Find where the given text appears and provide that cell's center as (x, y) coordinate. 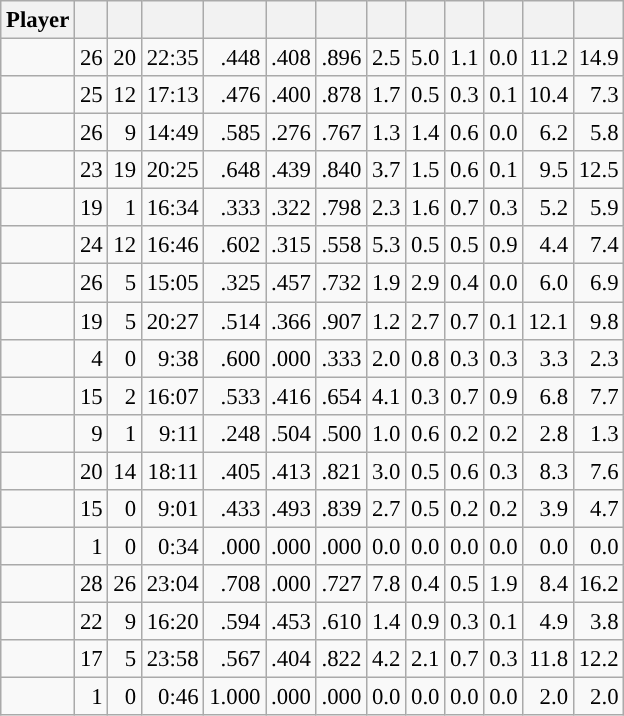
16:34 (172, 208)
.567 (235, 659)
.315 (291, 245)
7.7 (598, 396)
7.8 (386, 584)
.476 (235, 95)
3.7 (386, 170)
9.8 (598, 321)
7.3 (598, 95)
2.8 (548, 433)
4.2 (386, 659)
5.3 (386, 245)
16.2 (598, 584)
.416 (291, 396)
1.2 (386, 321)
.839 (341, 509)
.400 (291, 95)
20:25 (172, 170)
.602 (235, 245)
1.0 (386, 433)
.907 (341, 321)
.408 (291, 58)
1.000 (235, 697)
16:20 (172, 621)
4.4 (548, 245)
.366 (291, 321)
5.0 (426, 58)
.457 (291, 283)
Player (38, 20)
9.5 (548, 170)
3.8 (598, 621)
.600 (235, 358)
9:01 (172, 509)
.732 (341, 283)
0:46 (172, 697)
.448 (235, 58)
1.7 (386, 95)
6.9 (598, 283)
11.8 (548, 659)
.276 (291, 133)
.654 (341, 396)
14 (124, 471)
.493 (291, 509)
8.4 (548, 584)
.325 (235, 283)
.533 (235, 396)
10.4 (548, 95)
.439 (291, 170)
8.3 (548, 471)
0.8 (426, 358)
4.7 (598, 509)
5.2 (548, 208)
.648 (235, 170)
2.1 (426, 659)
22:35 (172, 58)
.708 (235, 584)
6.2 (548, 133)
2.9 (426, 283)
1.6 (426, 208)
.504 (291, 433)
.767 (341, 133)
.322 (291, 208)
7.4 (598, 245)
.433 (235, 509)
1.1 (464, 58)
4.9 (548, 621)
5.8 (598, 133)
24 (92, 245)
14.9 (598, 58)
.500 (341, 433)
.727 (341, 584)
17 (92, 659)
16:46 (172, 245)
7.6 (598, 471)
25 (92, 95)
0:34 (172, 546)
28 (92, 584)
.821 (341, 471)
23:58 (172, 659)
.798 (341, 208)
4 (92, 358)
12.2 (598, 659)
3.3 (548, 358)
.610 (341, 621)
23 (92, 170)
.248 (235, 433)
.896 (341, 58)
.404 (291, 659)
.594 (235, 621)
.453 (291, 621)
6.0 (548, 283)
.822 (341, 659)
.405 (235, 471)
20:27 (172, 321)
12.5 (598, 170)
2.5 (386, 58)
11.2 (548, 58)
9:38 (172, 358)
4.1 (386, 396)
3.0 (386, 471)
22 (92, 621)
.878 (341, 95)
14:49 (172, 133)
9:11 (172, 433)
.840 (341, 170)
.558 (341, 245)
.514 (235, 321)
15:05 (172, 283)
1.5 (426, 170)
18:11 (172, 471)
23:04 (172, 584)
.413 (291, 471)
12.1 (548, 321)
6.8 (548, 396)
2 (124, 396)
16:07 (172, 396)
5.9 (598, 208)
17:13 (172, 95)
3.9 (548, 509)
.585 (235, 133)
